Return the (x, y) coordinate for the center point of the cell that contains the specified text.  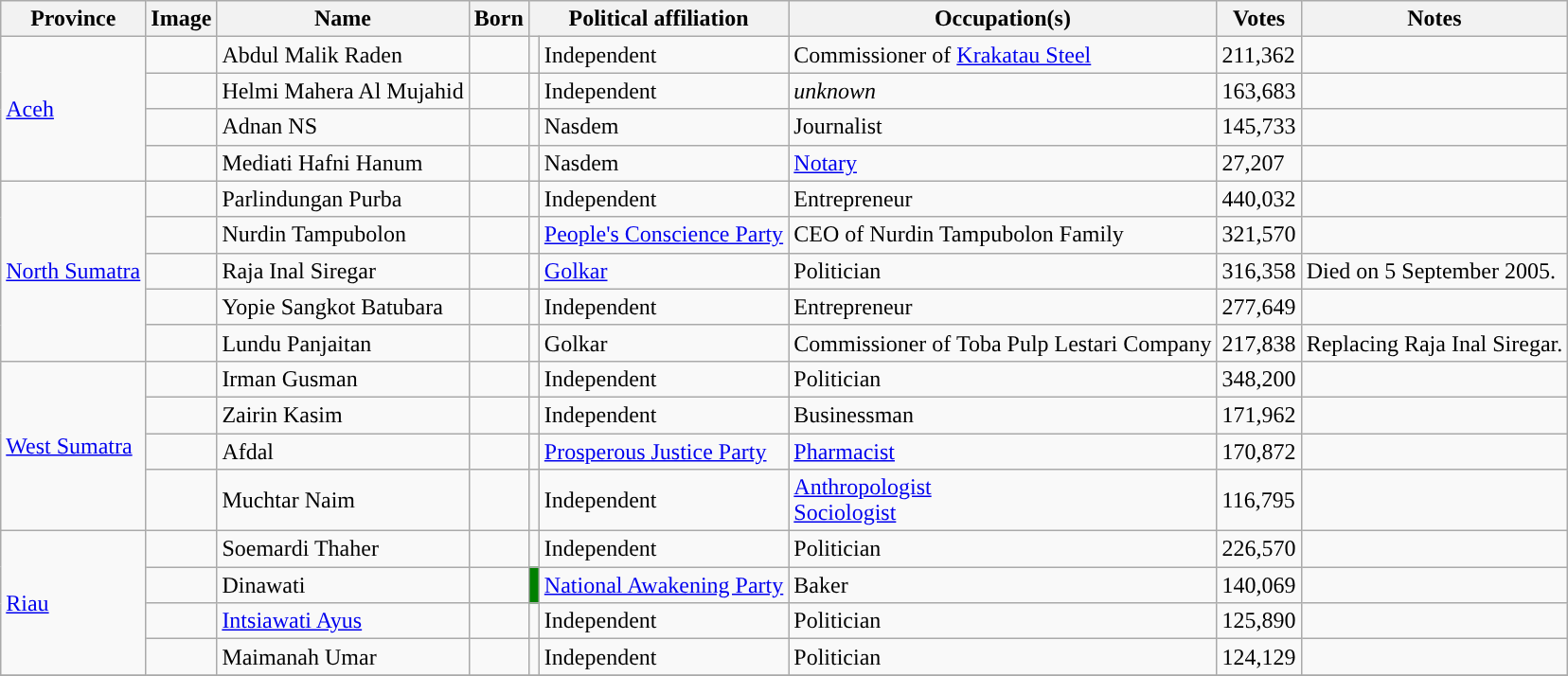
27,207 (1259, 163)
Commissioner of Toba Pulp Lestari Company (1003, 343)
226,570 (1259, 549)
Adnan NS (343, 127)
Aceh (74, 109)
171,962 (1259, 415)
Political affiliation (659, 19)
Raja Inal Siregar (343, 271)
National Awakening Party (663, 585)
170,872 (1259, 452)
unknown (1003, 91)
Born (498, 19)
124,129 (1259, 657)
Irman Gusman (343, 379)
140,069 (1259, 585)
Journalist (1003, 127)
Intsiawati Ayus (343, 621)
Died on 5 September 2005. (1434, 271)
Province (74, 19)
Muchtar Naim (343, 500)
AnthropologistSociologist (1003, 500)
Pharmacist (1003, 452)
Dinawati (343, 585)
Replacing Raja Inal Siregar. (1434, 343)
Nurdin Tampubolon (343, 235)
CEO of Nurdin Tampubolon Family (1003, 235)
Votes (1259, 19)
Notary (1003, 163)
North Sumatra (74, 271)
Maimanah Umar (343, 657)
277,649 (1259, 307)
Lundu Panjaitan (343, 343)
Yopie Sangkot Batubara (343, 307)
125,890 (1259, 621)
People's Conscience Party (663, 235)
145,733 (1259, 127)
211,362 (1259, 55)
Occupation(s) (1003, 19)
Name (343, 19)
321,570 (1259, 235)
Businessman (1003, 415)
440,032 (1259, 199)
163,683 (1259, 91)
Baker (1003, 585)
Mediati Hafni Hanum (343, 163)
Riau (74, 603)
Commissioner of Krakatau Steel (1003, 55)
316,358 (1259, 271)
West Sumatra (74, 445)
Helmi Mahera Al Mujahid (343, 91)
116,795 (1259, 500)
348,200 (1259, 379)
Zairin Kasim (343, 415)
Afdal (343, 452)
217,838 (1259, 343)
Abdul Malik Raden (343, 55)
Soemardi Thaher (343, 549)
Parlindungan Purba (343, 199)
Image (182, 19)
Notes (1434, 19)
Prosperous Justice Party (663, 452)
